Scan for the cell matching the given text and deliver its [x, y] coordinate at center. 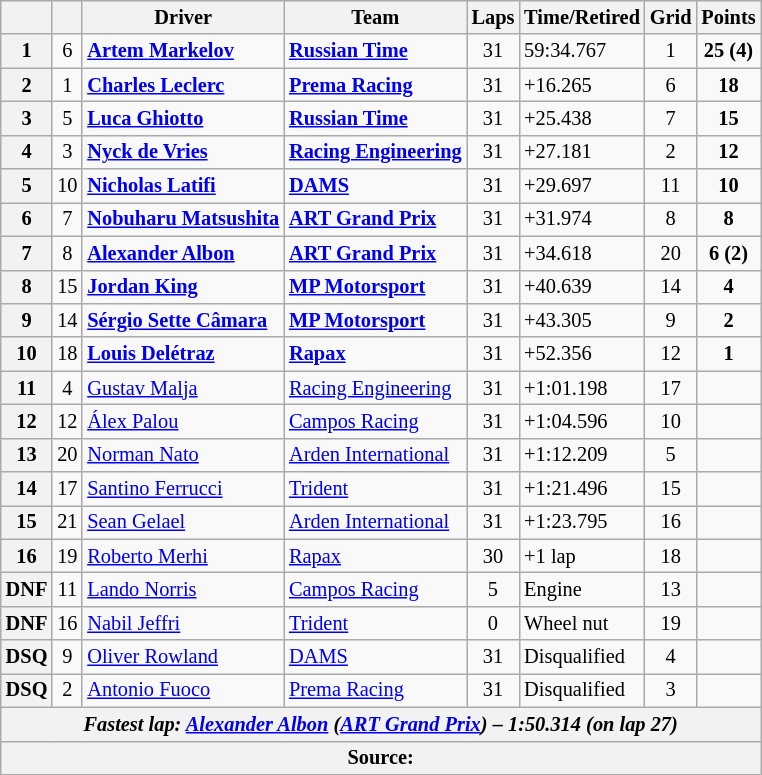
30 [494, 556]
Gustav Malja [183, 388]
Points [728, 17]
+1:12.209 [582, 455]
6 (2) [728, 253]
+1:21.496 [582, 489]
Jordan King [183, 287]
+27.181 [582, 152]
Lando Norris [183, 589]
+29.697 [582, 186]
59:34.767 [582, 51]
+1 lap [582, 556]
Antonio Fuoco [183, 690]
+1:04.596 [582, 421]
Charles Leclerc [183, 85]
+1:01.198 [582, 388]
+25.438 [582, 118]
Team [375, 17]
Oliver Rowland [183, 657]
Artem Markelov [183, 51]
25 (4) [728, 51]
+1:23.795 [582, 522]
Alexander Albon [183, 253]
21 [67, 522]
+40.639 [582, 287]
Driver [183, 17]
Fastest lap: Alexander Albon (ART Grand Prix) – 1:50.314 (on lap 27) [381, 724]
Source: [381, 758]
Roberto Merhi [183, 556]
Nabil Jeffri [183, 623]
+43.305 [582, 320]
+52.356 [582, 354]
0 [494, 623]
Santino Ferrucci [183, 489]
Álex Palou [183, 421]
Norman Nato [183, 455]
+34.618 [582, 253]
+16.265 [582, 85]
Sérgio Sette Câmara [183, 320]
Nobuharu Matsushita [183, 219]
Sean Gelael [183, 522]
Engine [582, 589]
Wheel nut [582, 623]
Grid [671, 17]
Nyck de Vries [183, 152]
Luca Ghiotto [183, 118]
Louis Delétraz [183, 354]
Laps [494, 17]
Nicholas Latifi [183, 186]
+31.974 [582, 219]
Time/Retired [582, 17]
